For the text-containing cell, return its midpoint in [X, Y] coordinate format. 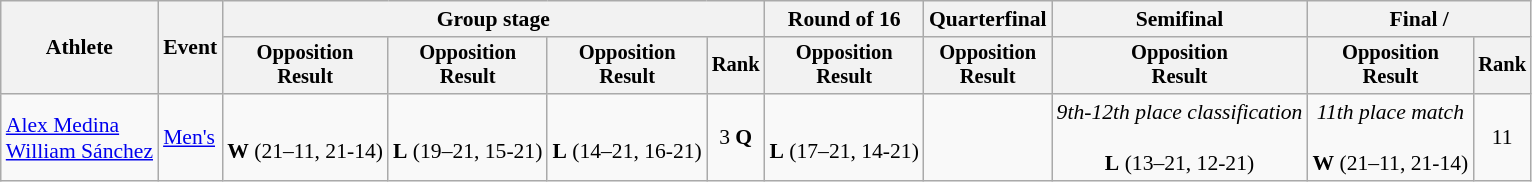
Final / [1418, 19]
Group stage [493, 19]
L (19–21, 15-21) [468, 138]
Men's [190, 138]
3 Q [736, 138]
Athlete [80, 48]
9th-12th place classificationL (13–21, 12-21) [1180, 138]
Alex MedinaWilliam Sánchez [80, 138]
11th place matchW (21–11, 21-14) [1390, 138]
Event [190, 48]
W (21–11, 21-14) [305, 138]
11 [1502, 138]
L (14–21, 16-21) [626, 138]
L (17–21, 14-21) [844, 138]
Semifinal [1180, 19]
Round of 16 [844, 19]
Quarterfinal [988, 19]
